Scan for the cell matching the given text and deliver its (X, Y) coordinate at center. 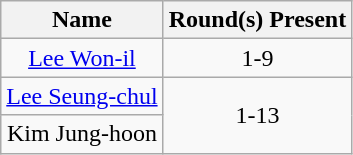
Lee Seung-chul (82, 96)
Lee Won-il (82, 58)
Kim Jung-hoon (82, 134)
1-13 (258, 115)
Round(s) Present (258, 20)
1-9 (258, 58)
Name (82, 20)
